Detect which cell encompasses the target text, then output its (X, Y) center coordinate. 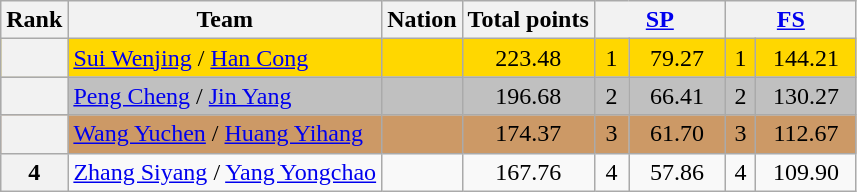
Team (225, 20)
Zhang Siyang / Yang Yongchao (225, 172)
SP (660, 20)
130.27 (806, 96)
57.86 (678, 172)
Wang Yuchen / Huang Yihang (225, 134)
196.68 (528, 96)
174.37 (528, 134)
61.70 (678, 134)
167.76 (528, 172)
Total points (528, 20)
144.21 (806, 58)
Rank (34, 20)
79.27 (678, 58)
Nation (422, 20)
66.41 (678, 96)
FS (790, 20)
Peng Cheng / Jin Yang (225, 96)
223.48 (528, 58)
109.90 (806, 172)
Sui Wenjing / Han Cong (225, 58)
112.67 (806, 134)
